Capture the cell that displays the provided text and extract its [x, y] central coordinate. 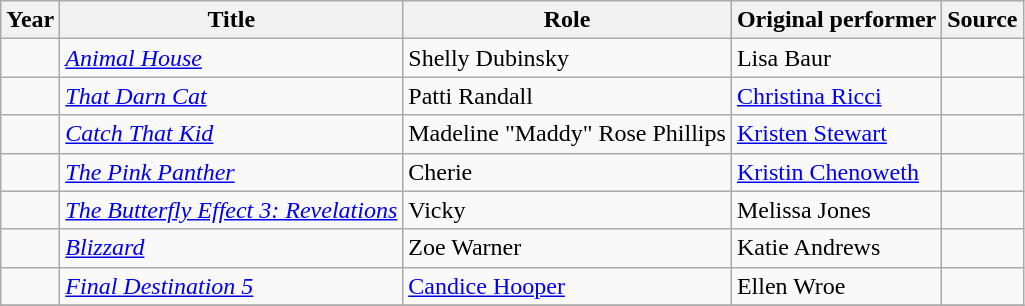
Shelly Dubinsky [568, 58]
Original performer [836, 20]
Madeline "Maddy" Rose Phillips [568, 134]
Zoe Warner [568, 248]
Ellen Wroe [836, 286]
Year [30, 20]
Cherie [568, 172]
Final Destination 5 [232, 286]
That Darn Cat [232, 96]
Melissa Jones [836, 210]
Lisa Baur [836, 58]
Blizzard [232, 248]
Vicky [568, 210]
Candice Hooper [568, 286]
Katie Andrews [836, 248]
Kristen Stewart [836, 134]
Patti Randall [568, 96]
Christina Ricci [836, 96]
The Butterfly Effect 3: Revelations [232, 210]
Kristin Chenoweth [836, 172]
The Pink Panther [232, 172]
Role [568, 20]
Title [232, 20]
Animal House [232, 58]
Source [982, 20]
Catch That Kid [232, 134]
